Determine the [X, Y] coordinate at the center of the cell enclosing the given text.  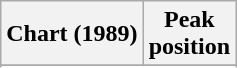
Chart (1989) [72, 34]
Peakposition [189, 34]
